Return the (X, Y) coordinate for the center point of the cell that contains the specified text.  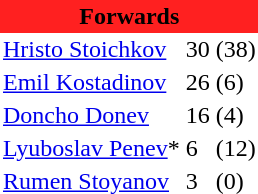
26 (198, 82)
Emil Kostadinov (92, 82)
30 (198, 50)
16 (198, 116)
Doncho Donev (92, 116)
6 (198, 148)
Lyuboslav Penev* (92, 148)
Hristo Stoichkov (92, 50)
